Detect which cell encompasses the target text, then output its (x, y) center coordinate. 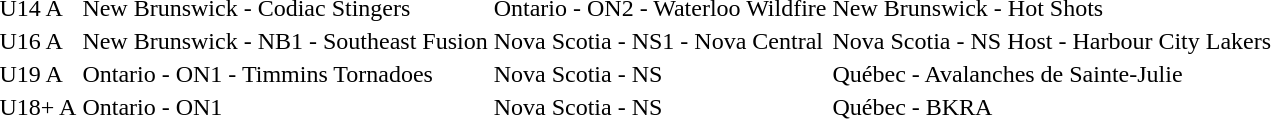
Nova Scotia - NS1 - Nova Central (660, 41)
New Brunswick - NB1 - Southeast Fusion (285, 41)
Ontario - ON1 - Timmins Tornadoes (285, 74)
Nova Scotia - NS (660, 74)
